Search for the cell housing the specified text and yield its (X, Y) center coordinate. 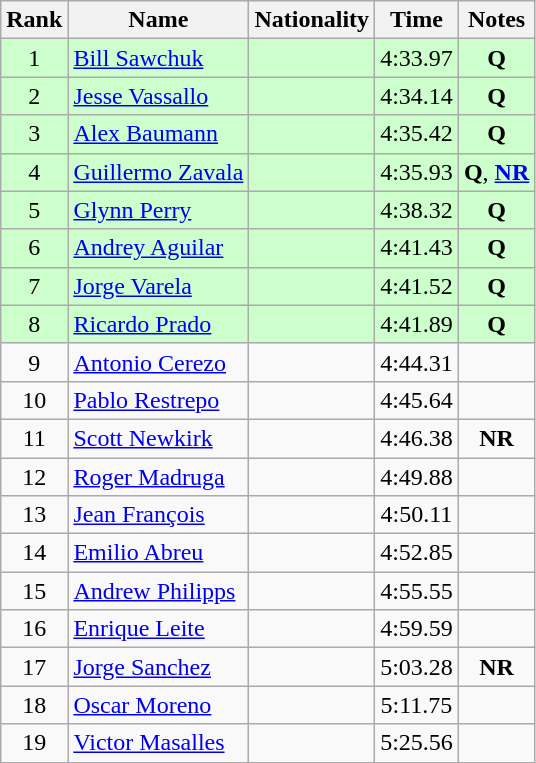
Time (417, 20)
Name (158, 20)
4:35.42 (417, 134)
Oscar Moreno (158, 705)
Andrey Aguilar (158, 248)
Jorge Varela (158, 286)
Antonio Cerezo (158, 362)
4:41.43 (417, 248)
4:55.55 (417, 591)
Emilio Abreu (158, 553)
4:38.32 (417, 210)
Andrew Philipps (158, 591)
Enrique Leite (158, 629)
19 (34, 743)
4:59.59 (417, 629)
4:52.85 (417, 553)
4:34.14 (417, 96)
Roger Madruga (158, 477)
Scott Newkirk (158, 438)
Alex Baumann (158, 134)
2 (34, 96)
11 (34, 438)
4:41.89 (417, 324)
14 (34, 553)
5:03.28 (417, 667)
17 (34, 667)
Nationality (312, 20)
8 (34, 324)
13 (34, 515)
4:49.88 (417, 477)
15 (34, 591)
4:46.38 (417, 438)
4:45.64 (417, 400)
Guillermo Zavala (158, 172)
Ricardo Prado (158, 324)
Notes (496, 20)
Victor Masalles (158, 743)
4:35.93 (417, 172)
Pablo Restrepo (158, 400)
4:33.97 (417, 58)
12 (34, 477)
4:41.52 (417, 286)
6 (34, 248)
4:50.11 (417, 515)
1 (34, 58)
Q, NR (496, 172)
Glynn Perry (158, 210)
10 (34, 400)
Jesse Vassallo (158, 96)
5:11.75 (417, 705)
4 (34, 172)
Jorge Sanchez (158, 667)
Rank (34, 20)
18 (34, 705)
Jean François (158, 515)
Bill Sawchuk (158, 58)
3 (34, 134)
9 (34, 362)
5:25.56 (417, 743)
5 (34, 210)
4:44.31 (417, 362)
7 (34, 286)
16 (34, 629)
